For the text-containing cell, return its midpoint in [x, y] coordinate format. 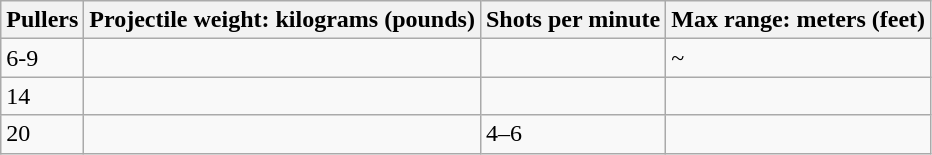
Pullers [42, 20]
14 [42, 96]
20 [42, 134]
4–6 [572, 134]
Shots per minute [572, 20]
Projectile weight: kilograms (pounds) [282, 20]
~ [798, 58]
Max range: meters (feet) [798, 20]
6-9 [42, 58]
